Locate the cell with the specified text and output its [X, Y] center coordinate. 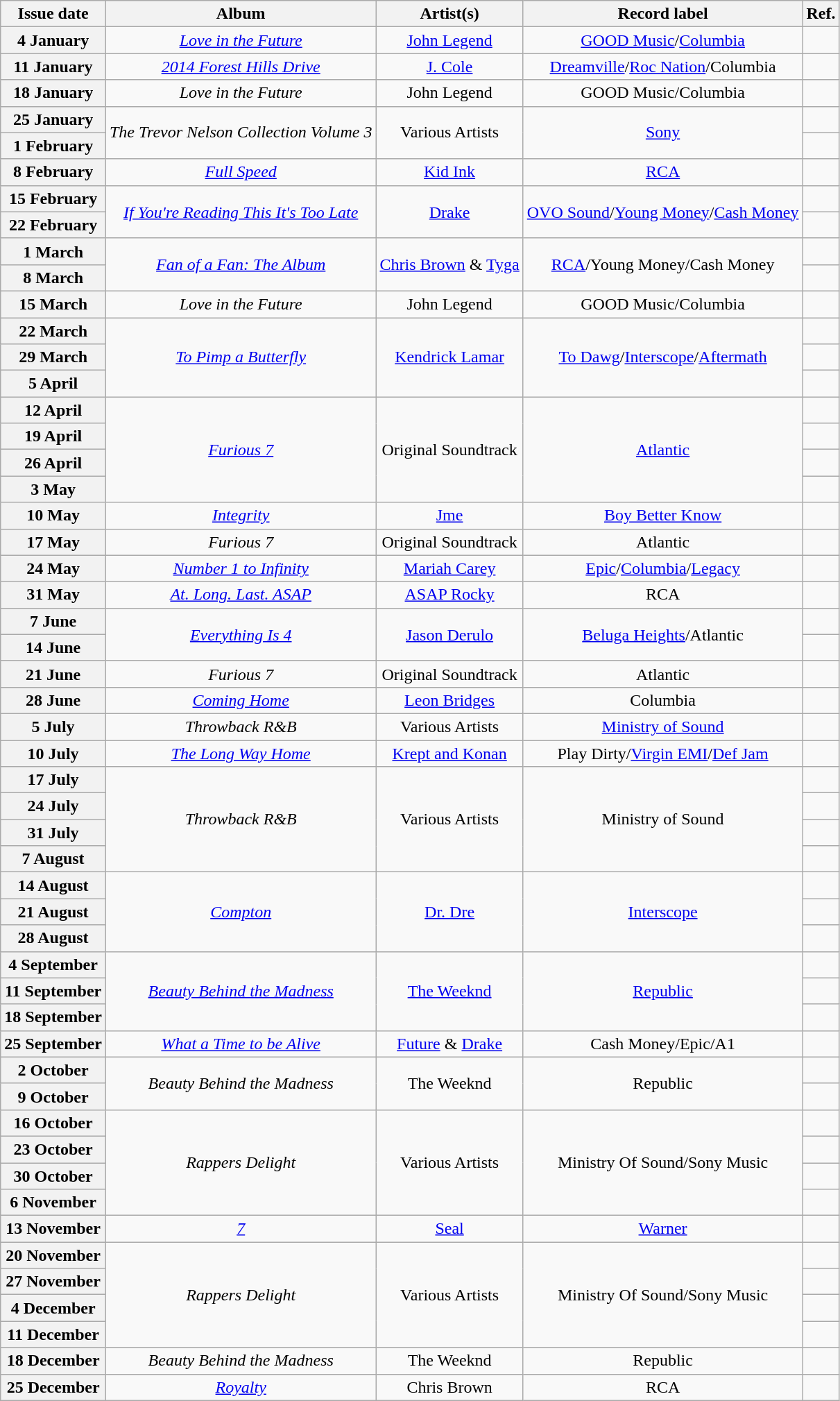
21 June [53, 674]
21 August [53, 912]
30 October [53, 1176]
Play Dirty/Virgin EMI/Def Jam [663, 753]
11 December [53, 1334]
Fan of a Fan: The Album [240, 264]
At. Long. Last. ASAP [240, 595]
The Long Way Home [240, 753]
7 [240, 1229]
28 June [53, 700]
Number 1 to Infinity [240, 568]
29 March [53, 357]
If You're Reading This It's Too Late [240, 212]
9 October [53, 1096]
25 September [53, 1044]
Dreamville/Roc Nation/Columbia [663, 67]
4 January [53, 40]
Columbia [663, 700]
2 October [53, 1070]
18 September [53, 1017]
24 May [53, 568]
Warner [663, 1229]
Full Speed [240, 172]
17 May [53, 542]
4 December [53, 1308]
1 March [53, 251]
Chris Brown [449, 1387]
17 July [53, 780]
15 March [53, 304]
Artist(s) [449, 14]
Jason Derulo [449, 634]
13 November [53, 1229]
26 April [53, 463]
Cash Money/Epic/A1 [663, 1044]
3 May [53, 489]
28 August [53, 938]
12 April [53, 410]
To Pimp a Butterfly [240, 357]
31 May [53, 595]
Coming Home [240, 700]
8 February [53, 172]
16 October [53, 1123]
10 May [53, 516]
10 July [53, 753]
14 August [53, 885]
4 September [53, 965]
7 June [53, 621]
22 February [53, 225]
Chris Brown & Tyga [449, 264]
23 October [53, 1149]
20 November [53, 1255]
Sony [663, 133]
31 July [53, 833]
Compton [240, 912]
Beluga Heights/Atlantic [663, 634]
Interscope [663, 912]
19 April [53, 436]
ASAP Rocky [449, 595]
Drake [449, 212]
What a Time to be Alive [240, 1044]
J. Cole [449, 67]
25 January [53, 119]
11 September [53, 991]
Mariah Carey [449, 568]
To Dawg/Interscope/Aftermath [663, 357]
Royalty [240, 1387]
Integrity [240, 516]
6 November [53, 1203]
14 June [53, 647]
27 November [53, 1282]
18 January [53, 93]
Seal [449, 1229]
22 March [53, 331]
Issue date [53, 14]
Krept and Konan [449, 753]
Future & Drake [449, 1044]
Jme [449, 516]
Ref. [821, 14]
5 July [53, 727]
2014 Forest Hills Drive [240, 67]
Record label [663, 14]
18 December [53, 1361]
OVO Sound/Young Money/Cash Money [663, 212]
11 January [53, 67]
5 April [53, 384]
The Trevor Nelson Collection Volume 3 [240, 133]
25 December [53, 1387]
24 July [53, 806]
Leon Bridges [449, 700]
7 August [53, 859]
Album [240, 14]
15 February [53, 198]
8 March [53, 278]
RCA/Young Money/Cash Money [663, 264]
Everything Is 4 [240, 634]
Boy Better Know [663, 516]
Dr. Dre [449, 912]
1 February [53, 146]
Epic/Columbia/Legacy [663, 568]
Kid Ink [449, 172]
Kendrick Lamar [449, 357]
